From the cell containing the given text, extract its center point as (X, Y) coordinate. 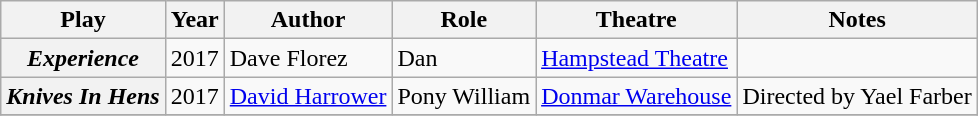
Donmar Warehouse (636, 96)
Notes (857, 20)
Directed by Yael Farber (857, 96)
Role (464, 20)
Year (194, 20)
Dave Florez (308, 58)
David Harrower (308, 96)
Theatre (636, 20)
Pony William (464, 96)
Knives In Hens (83, 96)
Experience (83, 58)
Dan (464, 58)
Hampstead Theatre (636, 58)
Play (83, 20)
Author (308, 20)
